Capture the cell that displays the provided text and extract its (x, y) central coordinate. 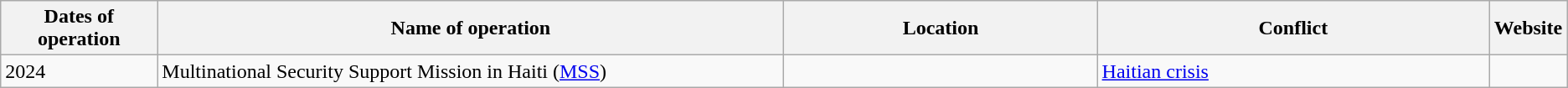
Dates of operation (79, 28)
Conflict (1293, 28)
2024 (79, 71)
Haitian crisis (1293, 71)
Location (941, 28)
Multinational Security Support Mission in Haiti (MSS) (471, 71)
Website (1529, 28)
Name of operation (471, 28)
